Pinpoint the cell where the given text exists, returning its (X, Y) midpoint coordinate. 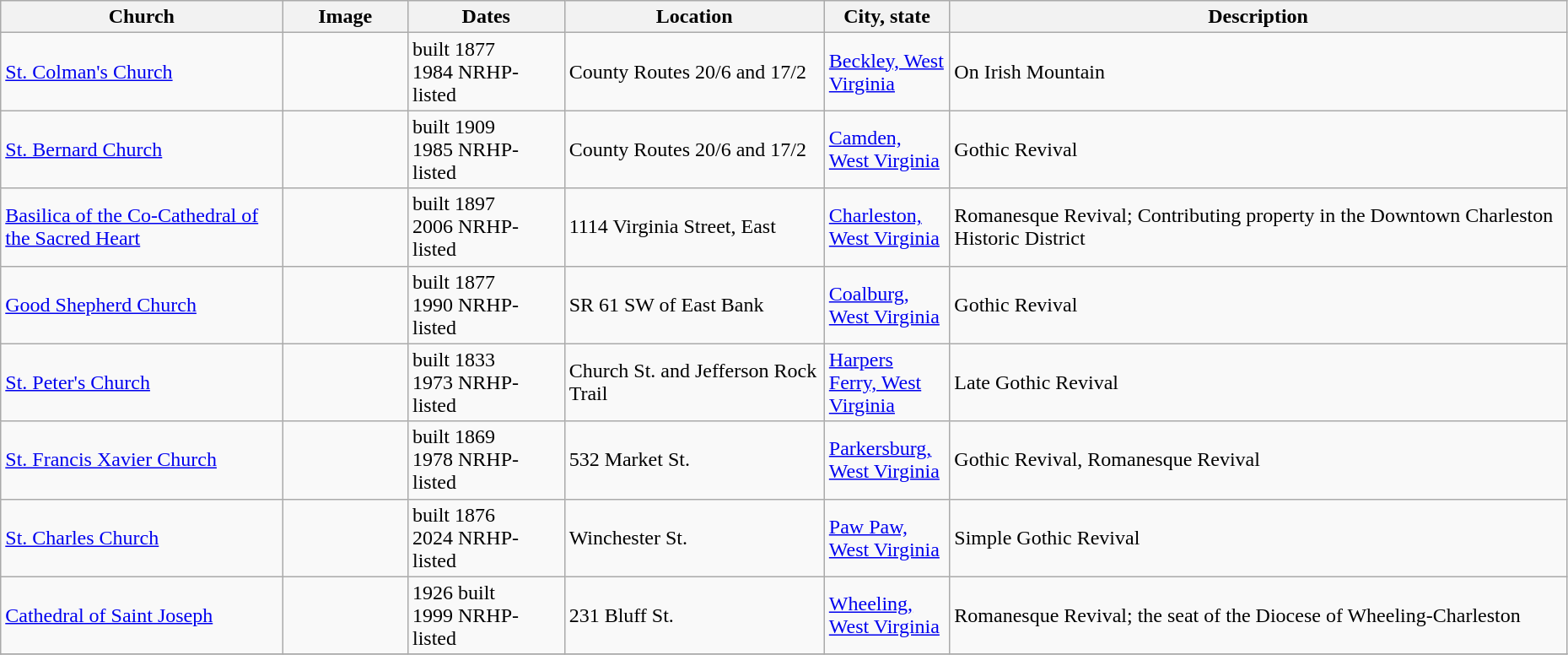
Cathedral of Saint Joseph (142, 615)
Good Shepherd Church (142, 305)
City, state (887, 17)
Charleston, West Virginia (887, 227)
SR 61 SW of East Bank (694, 305)
Gothic Revival, Romanesque Revival (1258, 460)
Wheeling, West Virginia (887, 615)
Beckley, West Virginia (887, 72)
Paw Paw, West Virginia (887, 538)
Late Gothic Revival (1258, 382)
Simple Gothic Revival (1258, 538)
Parkersburg, West Virginia (887, 460)
Church (142, 17)
Harpers Ferry, West Virginia (887, 382)
Location (694, 17)
built 18762024 NRHP-listed (486, 538)
St. Francis Xavier Church (142, 460)
Romanesque Revival; Contributing property in the Downtown Charleston Historic District (1258, 227)
Image (346, 17)
St. Peter's Church (142, 382)
Camden, West Virginia (887, 149)
built 18771990 NRHP-listed (486, 305)
Description (1258, 17)
built 18972006 NRHP-listed (486, 227)
Dates (486, 17)
On Irish Mountain (1258, 72)
built 18771984 NRHP-listed (486, 72)
532 Market St. (694, 460)
Coalburg, West Virginia (887, 305)
built 18691978 NRHP-listed (486, 460)
231 Bluff St. (694, 615)
Church St. and Jefferson Rock Trail (694, 382)
St. Colman's Church (142, 72)
St. Bernard Church (142, 149)
Romanesque Revival; the seat of the Diocese of Wheeling-Charleston (1258, 615)
Basilica of the Co-Cathedral of the Sacred Heart (142, 227)
built 18331973 NRHP-listed (486, 382)
1114 Virginia Street, East (694, 227)
Winchester St. (694, 538)
1926 built1999 NRHP-listed (486, 615)
built 19091985 NRHP-listed (486, 149)
St. Charles Church (142, 538)
